Identify which cell holds the provided text, then report its [x, y] central coordinate. 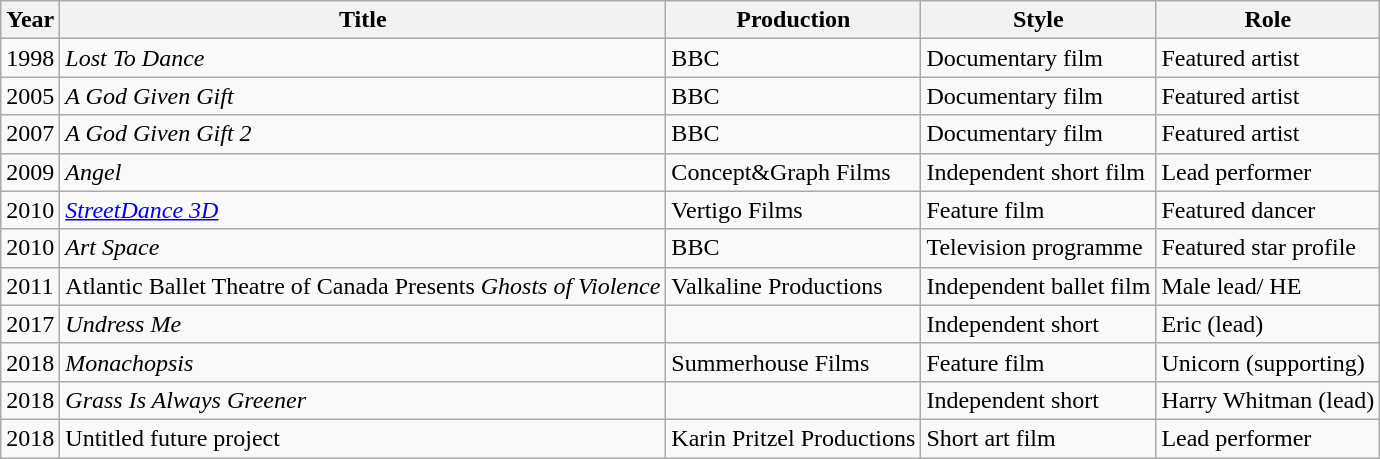
A God Given Gift [363, 96]
Vertigo Films [794, 210]
Eric (lead) [1268, 324]
Featured star profile [1268, 248]
Featured dancer [1268, 210]
2009 [30, 172]
2011 [30, 286]
Lost To Dance [363, 58]
2005 [30, 96]
Valkaline Productions [794, 286]
Monachopsis [363, 362]
Karin Pritzel Productions [794, 438]
Title [363, 20]
Unicorn (supporting) [1268, 362]
Art Space [363, 248]
Angel [363, 172]
Atlantic Ballet Theatre of Canada Presents Ghosts of Violence [363, 286]
Independent ballet film [1038, 286]
Undress Me [363, 324]
Year [30, 20]
Summerhouse Films [794, 362]
1998 [30, 58]
A God Given Gift 2 [363, 134]
2017 [30, 324]
Harry Whitman (lead) [1268, 400]
Untitled future project [363, 438]
Role [1268, 20]
Independent short film [1038, 172]
Television programme [1038, 248]
Male lead/ HE [1268, 286]
Production [794, 20]
Grass Is Always Greener [363, 400]
StreetDance 3D [363, 210]
Concept&Graph Films [794, 172]
Short art film [1038, 438]
2007 [30, 134]
Style [1038, 20]
